Output the [x, y] coordinate of the center of the cell containing the given text.  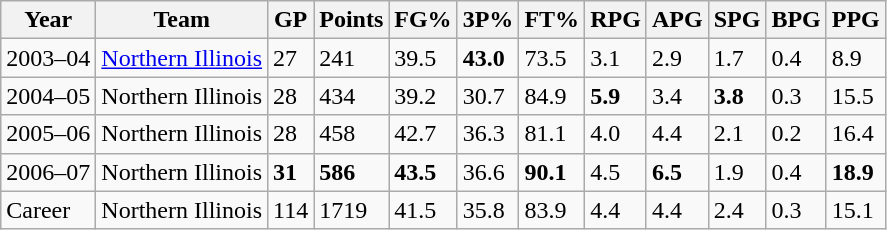
APG [677, 20]
PPG [856, 20]
35.8 [488, 210]
FG% [423, 20]
3P% [488, 20]
42.7 [423, 134]
1.9 [737, 172]
31 [291, 172]
73.5 [552, 58]
2.9 [677, 58]
41.5 [423, 210]
18.9 [856, 172]
36.6 [488, 172]
3.4 [677, 96]
Team [182, 20]
241 [352, 58]
Year [48, 20]
83.9 [552, 210]
Points [352, 20]
3.8 [737, 96]
43.0 [488, 58]
2.4 [737, 210]
36.3 [488, 134]
43.5 [423, 172]
81.1 [552, 134]
30.7 [488, 96]
Career [48, 210]
6.5 [677, 172]
2.1 [737, 134]
3.1 [616, 58]
2006–07 [48, 172]
586 [352, 172]
1719 [352, 210]
RPG [616, 20]
2005–06 [48, 134]
39.5 [423, 58]
BPG [796, 20]
8.9 [856, 58]
FT% [552, 20]
434 [352, 96]
4.0 [616, 134]
16.4 [856, 134]
0.2 [796, 134]
84.9 [552, 96]
90.1 [552, 172]
2004–05 [48, 96]
114 [291, 210]
15.1 [856, 210]
15.5 [856, 96]
SPG [737, 20]
39.2 [423, 96]
458 [352, 134]
5.9 [616, 96]
27 [291, 58]
2003–04 [48, 58]
4.5 [616, 172]
1.7 [737, 58]
GP [291, 20]
